Return [x, y] of the center of cell containing provided text 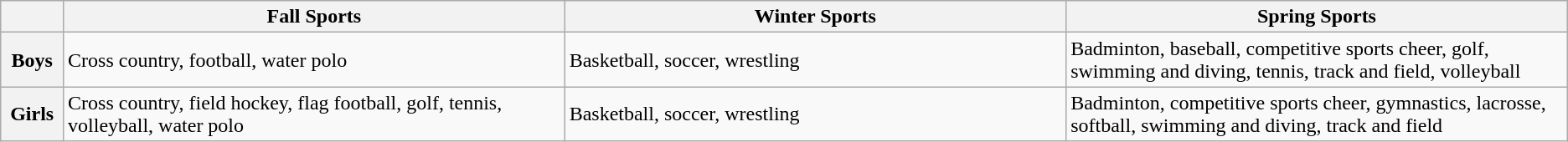
Cross country, football, water polo [315, 60]
Girls [32, 114]
Badminton, baseball, competitive sports cheer, golf, swimming and diving, tennis, track and field, volleyball [1317, 60]
Boys [32, 60]
Badminton, competitive sports cheer, gymnastics, lacrosse, softball, swimming and diving, track and field [1317, 114]
Winter Sports [816, 17]
Fall Sports [315, 17]
Spring Sports [1317, 17]
Cross country, field hockey, flag football, golf, tennis, volleyball, water polo [315, 114]
